From the cell containing the given text, extract its center point as [x, y] coordinate. 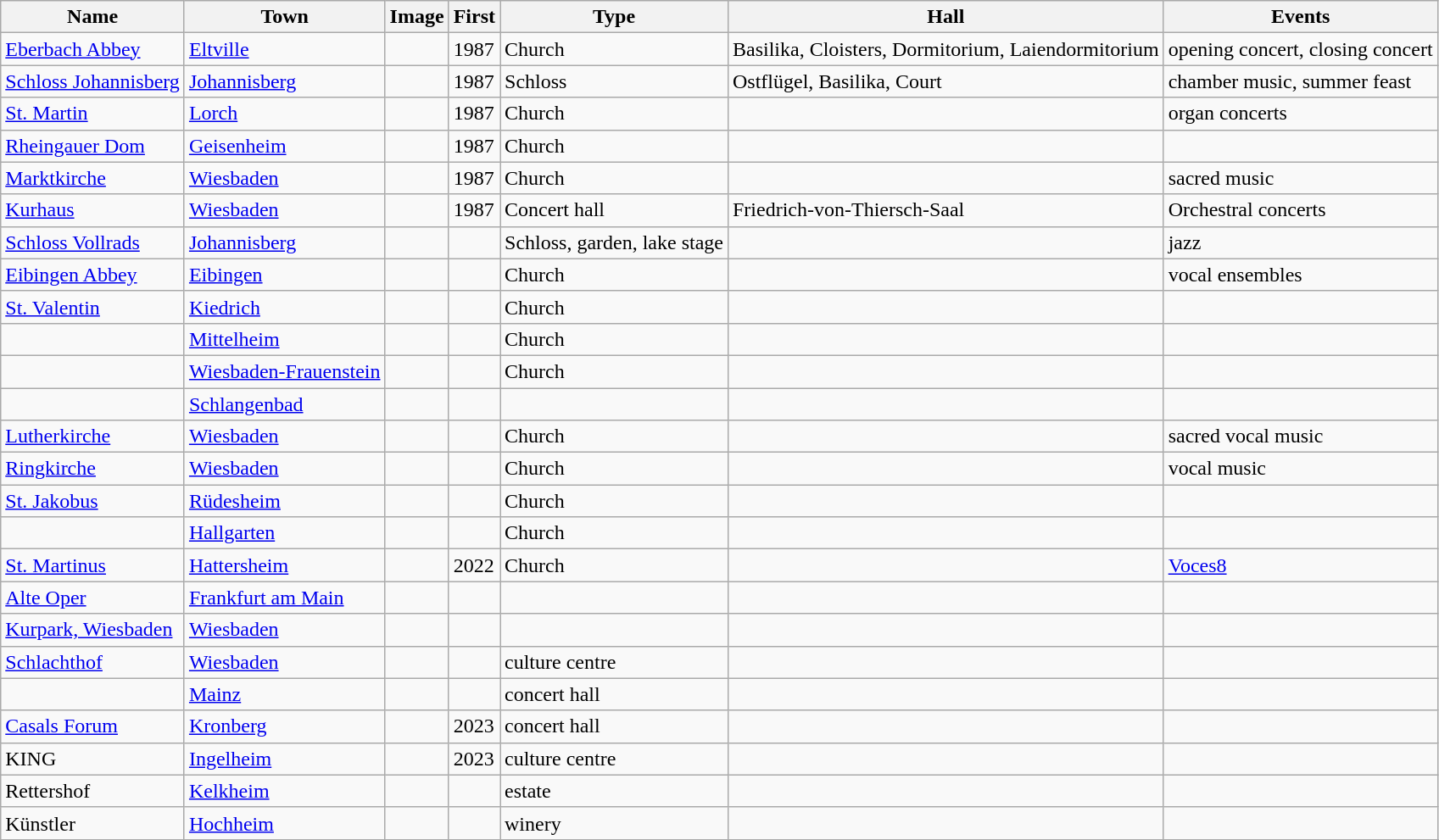
Concert hall [614, 210]
Kurpark, Wiesbaden [93, 630]
Ostflügel, Basilika, Court [945, 81]
Friedrich-von-Thiersch-Saal [945, 210]
Hallgarten [285, 533]
St. Valentin [93, 307]
St. Martinus [93, 565]
Kurhaus [93, 210]
Orchestral concerts [1301, 210]
Eibingen Abbey [93, 275]
Lutherkirche [93, 437]
Rheingauer Dom [93, 146]
Casals Forum [93, 726]
Schlachthof [93, 662]
Lorch [285, 114]
Alte Oper [93, 598]
Kronberg [285, 726]
Rüdesheim [285, 501]
Ringkirche [93, 469]
Eltville [285, 49]
Wiesbaden-Frauenstein [285, 371]
Schlangenbad [285, 404]
organ concerts [1301, 114]
estate [614, 791]
Image [417, 17]
Eberbach Abbey [93, 49]
Mainz [285, 694]
Voces8 [1301, 565]
sacred music [1301, 178]
Schloss Vollrads [93, 242]
chamber music, summer feast [1301, 81]
Kiedrich [285, 307]
Hall [945, 17]
Schloss [614, 81]
jazz [1301, 242]
winery [614, 823]
Town [285, 17]
Künstler [93, 823]
Name [93, 17]
Rettershof [93, 791]
Hochheim [285, 823]
First [474, 17]
Events [1301, 17]
Mittelheim [285, 339]
Marktkirche [93, 178]
Type [614, 17]
Hattersheim [285, 565]
St. Jakobus [93, 501]
Schloss, garden, lake stage [614, 242]
Geisenheim [285, 146]
Frankfurt am Main [285, 598]
vocal ensembles [1301, 275]
KING [93, 759]
Basilika, Cloisters, Dormitorium, Laiendormitorium [945, 49]
Ingelheim [285, 759]
Kelkheim [285, 791]
Schloss Johannisberg [93, 81]
opening concert, closing concert [1301, 49]
Eibingen [285, 275]
sacred vocal music [1301, 437]
vocal music [1301, 469]
St. Martin [93, 114]
2022 [474, 565]
